Determine the (x, y) coordinate at the center of the cell enclosing the given text.  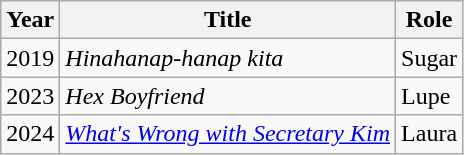
Lupe (430, 96)
2019 (30, 58)
Hex Boyfriend (228, 96)
Role (430, 20)
Sugar (430, 58)
What's Wrong with Secretary Kim (228, 134)
Year (30, 20)
2023 (30, 96)
Title (228, 20)
Laura (430, 134)
Hinahanap-hanap kita (228, 58)
2024 (30, 134)
